Output the (X, Y) coordinate of the center of the cell containing the given text.  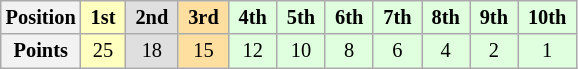
1st (104, 17)
18 (152, 51)
6 (397, 51)
10 (301, 51)
5th (301, 17)
Points (41, 51)
15 (203, 51)
6th (349, 17)
12 (253, 51)
8th (446, 17)
7th (397, 17)
1 (547, 51)
10th (547, 17)
4th (253, 17)
8 (349, 51)
2nd (152, 17)
3rd (203, 17)
9th (494, 17)
2 (494, 51)
Position (41, 17)
4 (446, 51)
25 (104, 51)
